Scan for the cell matching the given text and deliver its (X, Y) coordinate at center. 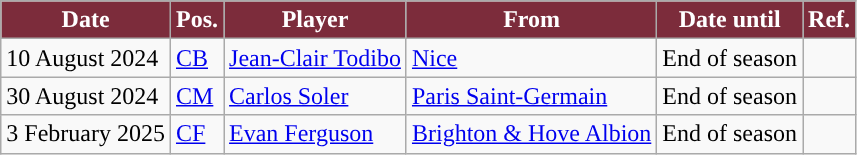
Jean-Clair Todibo (316, 58)
Pos. (196, 20)
CB (196, 58)
Evan Ferguson (316, 134)
CM (196, 96)
Ref. (830, 20)
From (531, 20)
Date (86, 20)
Brighton & Hove Albion (531, 134)
Carlos Soler (316, 96)
3 February 2025 (86, 134)
10 August 2024 (86, 58)
30 August 2024 (86, 96)
CF (196, 134)
Player (316, 20)
Date until (730, 20)
Paris Saint-Germain (531, 96)
Nice (531, 58)
